Determine the (x, y) coordinate at the center of the cell enclosing the given text.  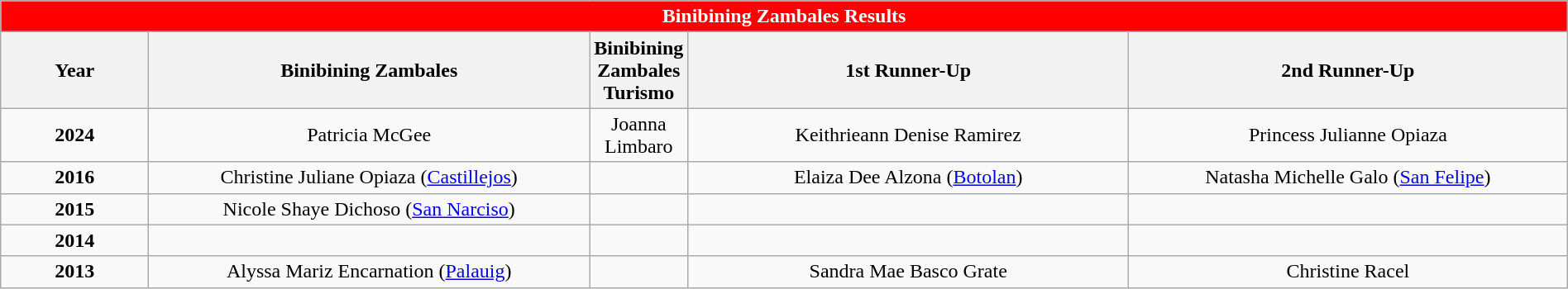
2nd Runner-Up (1348, 70)
2015 (74, 209)
2016 (74, 178)
Patricia McGee (369, 135)
Christine Juliane Opiaza (Castillejos) (369, 178)
Princess Julianne Opiaza (1348, 135)
Christine Racel (1348, 272)
Year (74, 70)
1st Runner-Up (908, 70)
2013 (74, 272)
Binibining Zambales Turismo (638, 70)
2024 (74, 135)
2014 (74, 240)
Sandra Mae Basco Grate (908, 272)
Joanna Limbaro (638, 135)
Nicole Shaye Dichoso (San Narciso) (369, 209)
Binibining Zambales Results (784, 17)
Elaiza Dee Alzona (Botolan) (908, 178)
Natasha Michelle Galo (San Felipe) (1348, 178)
Alyssa Mariz Encarnation (Palauig) (369, 272)
Keithrieann Denise Ramirez (908, 135)
Binibining Zambales (369, 70)
